For the text-containing cell, return its midpoint in (X, Y) coordinate format. 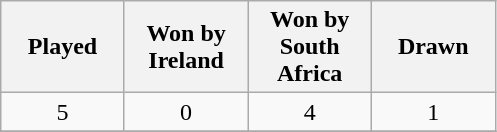
Played (63, 47)
0 (186, 112)
4 (310, 112)
Drawn (433, 47)
1 (433, 112)
5 (63, 112)
Won bySouth Africa (310, 47)
Won byIreland (186, 47)
